Return (X, Y) of the center of cell containing provided text 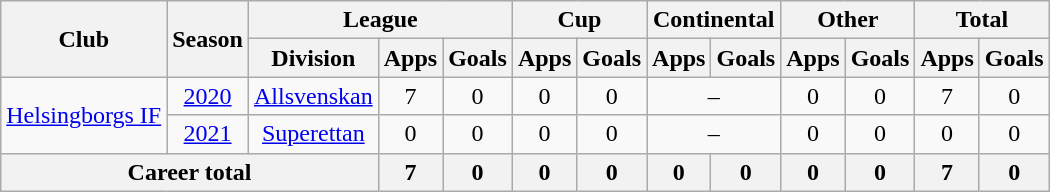
Cup (579, 20)
Division (313, 58)
Continental (714, 20)
Career total (190, 172)
Helsingborgs IF (84, 115)
2020 (208, 96)
Club (84, 39)
Season (208, 39)
Allsvenskan (313, 96)
Superettan (313, 134)
2021 (208, 134)
Total (982, 20)
Other (848, 20)
League (380, 20)
